Return (X, Y) of the center of cell containing provided text 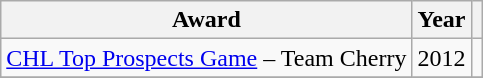
Year (442, 20)
CHL Top Prospects Game – Team Cherry (206, 58)
Award (206, 20)
2012 (442, 58)
